Output the (x, y) coordinate of the center of the cell containing the given text.  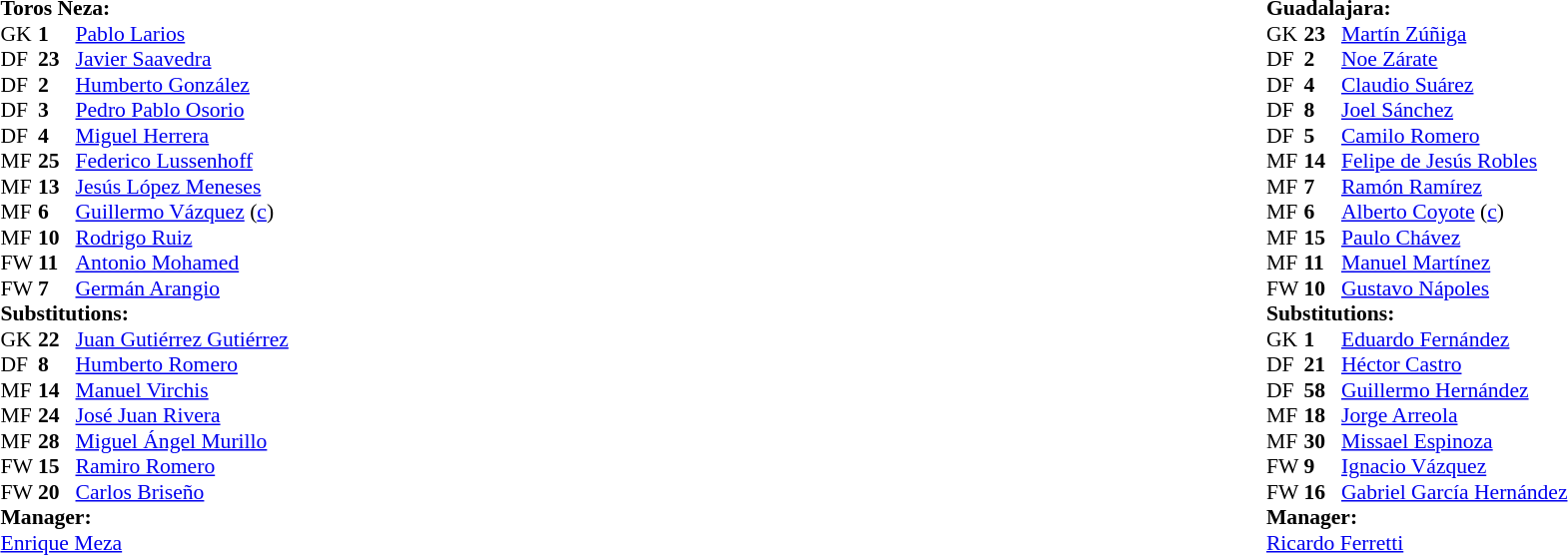
Rodrigo Ruiz (182, 238)
20 (57, 492)
Miguel Herrera (182, 136)
Felipe de Jesús Robles (1454, 161)
Carlos Briseño (182, 492)
Pedro Pablo Osorio (182, 111)
Antonio Mohamed (182, 263)
Juan Gutiérrez Gutiérrez (182, 339)
Federico Lussenhoff (182, 161)
Gabriel García Hernández (1454, 492)
Gustavo Nápoles (1454, 288)
Manuel Virchis (182, 390)
28 (57, 441)
Humberto González (182, 85)
22 (57, 339)
13 (57, 187)
Héctor Castro (1454, 364)
9 (1322, 466)
Ramiro Romero (182, 466)
Manuel Martínez (1454, 263)
Paulo Chávez (1454, 238)
Germán Arangio (182, 288)
Camilo Romero (1454, 136)
Humberto Romero (182, 364)
Eduardo Fernández (1454, 339)
Joel Sánchez (1454, 111)
5 (1322, 136)
24 (57, 416)
Alberto Coyote (c) (1454, 213)
Guillermo Hernández (1454, 390)
Ignacio Vázquez (1454, 466)
Martín Zúñiga (1454, 34)
Miguel Ángel Murillo (182, 441)
Jesús López Meneses (182, 187)
18 (1322, 416)
25 (57, 161)
José Juan Rivera (182, 416)
16 (1322, 492)
Noe Zárate (1454, 59)
Claudio Suárez (1454, 85)
Guillermo Vázquez (c) (182, 213)
58 (1322, 390)
Pablo Larios (182, 34)
Javier Saavedra (182, 59)
30 (1322, 441)
3 (57, 111)
Missael Espinoza (1454, 441)
Ramón Ramírez (1454, 187)
21 (1322, 364)
Jorge Arreola (1454, 416)
